Output the [x, y] coordinate of the center of the cell containing the given text.  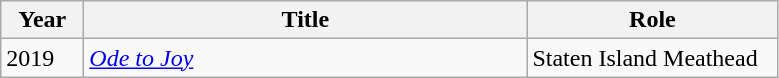
Ode to Joy [306, 58]
Role [652, 20]
Year [42, 20]
Title [306, 20]
2019 [42, 58]
Staten Island Meathead [652, 58]
